Output the [X, Y] coordinate of the center of the cell containing the given text.  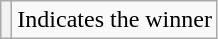
Indicates the winner [115, 20]
